Output the (X, Y) coordinate of the center of the cell containing the given text.  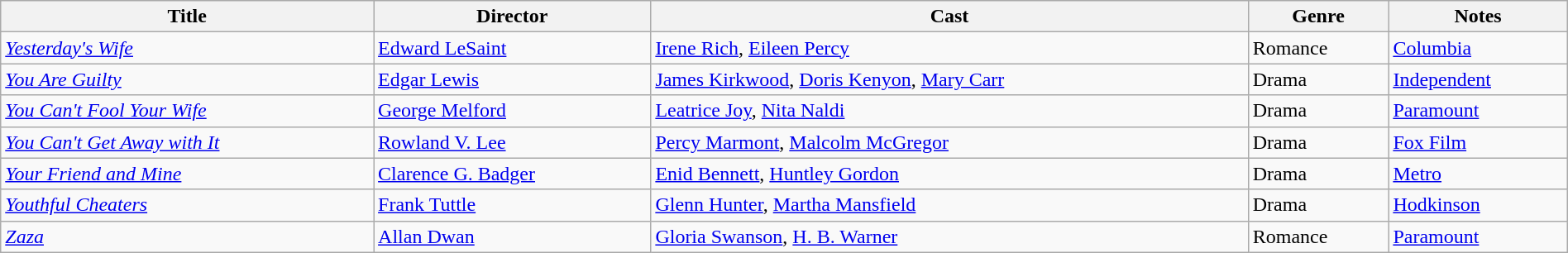
You Are Guilty (187, 79)
Fox Film (1478, 142)
Leatrice Joy, Nita Naldi (949, 111)
You Can't Fool Your Wife (187, 111)
Zaza (187, 236)
Cast (949, 17)
Allan Dwan (513, 236)
Metro (1478, 174)
James Kirkwood, Doris Kenyon, Mary Carr (949, 79)
Director (513, 17)
Hodkinson (1478, 205)
Genre (1318, 17)
Edgar Lewis (513, 79)
George Melford (513, 111)
Clarence G. Badger (513, 174)
Enid Bennett, Huntley Gordon (949, 174)
Rowland V. Lee (513, 142)
Glenn Hunter, Martha Mansfield (949, 205)
Title (187, 17)
You Can't Get Away with It (187, 142)
Gloria Swanson, H. B. Warner (949, 236)
Edward LeSaint (513, 48)
Percy Marmont, Malcolm McGregor (949, 142)
Yesterday's Wife (187, 48)
Columbia (1478, 48)
Frank Tuttle (513, 205)
Irene Rich, Eileen Percy (949, 48)
Independent (1478, 79)
Your Friend and Mine (187, 174)
Notes (1478, 17)
Youthful Cheaters (187, 205)
